Capture the cell that displays the provided text and extract its [X, Y] central coordinate. 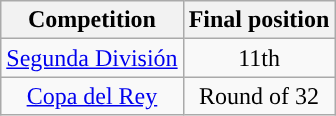
Competition [92, 20]
11th [259, 58]
Segunda División [92, 58]
Final position [259, 20]
Copa del Rey [92, 96]
Round of 32 [259, 96]
